Detect which cell encompasses the target text, then output its [X, Y] center coordinate. 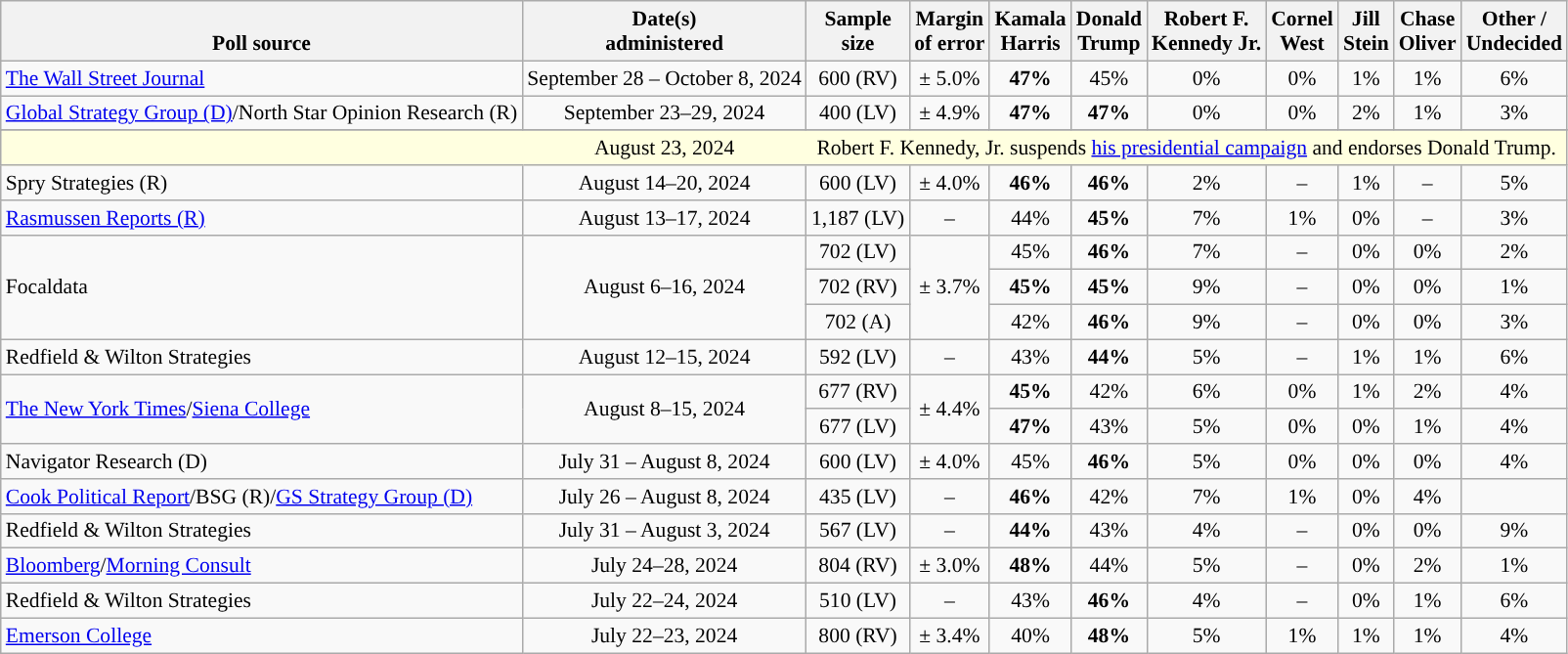
August 13–17, 2024 [665, 218]
The Wall Street Journal [262, 78]
KamalaHarris [1030, 31]
Focaldata [262, 287]
592 (LV) [858, 357]
702 (LV) [858, 252]
Navigator Research (D) [262, 461]
± 3.4% [949, 635]
Robert F.Kennedy Jr. [1206, 31]
July 26 – August 8, 2024 [665, 497]
804 (RV) [858, 566]
July 31 – August 3, 2024 [665, 531]
Spry Strategies (R) [262, 183]
677 (LV) [858, 427]
± 4.4% [949, 409]
Emerson College [262, 635]
Cook Political Report/BSG (R)/GS Strategy Group (D) [262, 497]
July 22–23, 2024 [665, 635]
435 (LV) [858, 497]
DonaldTrump [1109, 31]
677 (RV) [858, 392]
July 31 – August 8, 2024 [665, 461]
± 3.0% [949, 566]
1,187 (LV) [858, 218]
± 4.9% [949, 113]
702 (RV) [858, 287]
510 (LV) [858, 601]
July 24–28, 2024 [665, 566]
Rasmussen Reports (R) [262, 218]
CornelWest [1302, 31]
August 23, 2024 [665, 149]
August 6–16, 2024 [665, 287]
40% [1030, 635]
July 22–24, 2024 [665, 601]
September 23–29, 2024 [665, 113]
702 (A) [858, 323]
August 12–15, 2024 [665, 357]
Poll source [262, 31]
567 (LV) [858, 531]
Bloomberg/Morning Consult [262, 566]
The New York Times/Siena College [262, 409]
600 (RV) [858, 78]
800 (RV) [858, 635]
Samplesize [858, 31]
± 3.7% [949, 287]
Date(s)administered [665, 31]
JillStein [1367, 31]
Global Strategy Group (D)/North Star Opinion Research (R) [262, 113]
August 14–20, 2024 [665, 183]
400 (LV) [858, 113]
August 8–15, 2024 [665, 409]
± 5.0% [949, 78]
Marginof error [949, 31]
Other /Undecided [1515, 31]
Robert F. Kennedy, Jr. suspends his presidential campaign and endorses Donald Trump. [1187, 149]
ChaseOliver [1427, 31]
September 28 – October 8, 2024 [665, 78]
